For the text-containing cell, return its midpoint in (x, y) coordinate format. 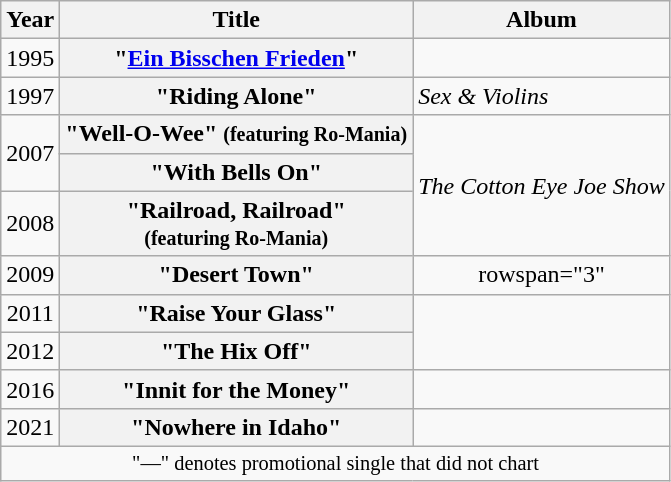
"The Hix Off" (236, 351)
2011 (30, 313)
"Railroad, Railroad" (featuring Ro-Mania) (236, 224)
2008 (30, 224)
"Innit for the Money" (236, 389)
"Raise Your Glass" (236, 313)
"Riding Alone" (236, 96)
1995 (30, 58)
2009 (30, 275)
"Well-O-Wee" (featuring Ro-Mania) (236, 134)
1997 (30, 96)
2016 (30, 389)
"Nowhere in Idaho" (236, 427)
"—" denotes promotional single that did not chart (336, 463)
"With Bells On" (236, 172)
Title (236, 20)
2012 (30, 351)
Year (30, 20)
2021 (30, 427)
Sex & Violins (542, 96)
Album (542, 20)
"Desert Town" (236, 275)
The Cotton Eye Joe Show (542, 186)
"Ein Bisschen Frieden" (236, 58)
rowspan="3" (542, 275)
2007 (30, 153)
